Return the [x, y] coordinate for the center point of the cell that contains the specified text.  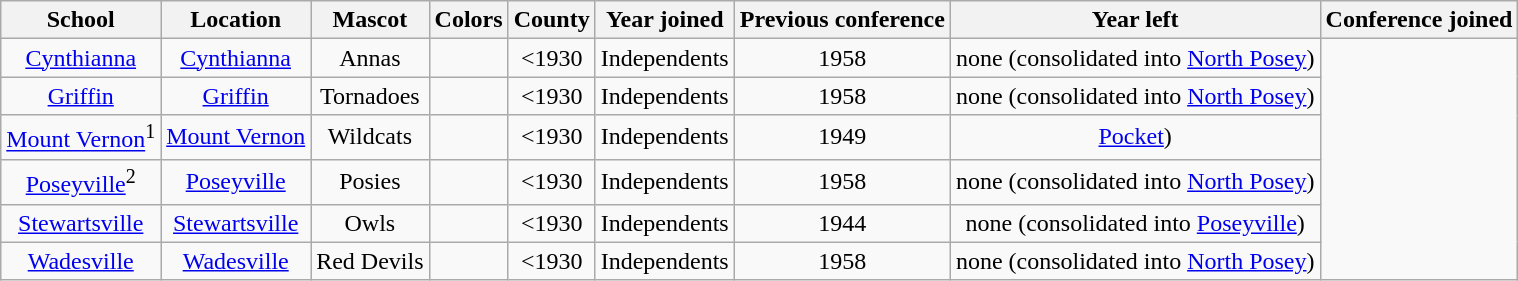
Colors [468, 20]
Year joined [664, 20]
none (consolidated into Poseyville) [1135, 223]
1944 [842, 223]
Pocket) [1135, 138]
Mount Vernon [236, 138]
Conference joined [1419, 20]
Year left [1135, 20]
School [81, 20]
County [552, 20]
Tornadoes [370, 96]
1949 [842, 138]
Wildcats [370, 138]
Previous conference [842, 20]
Location [236, 20]
Mount Vernon1 [81, 138]
Red Devils [370, 261]
Posies [370, 182]
Poseyville2 [81, 182]
Owls [370, 223]
Poseyville [236, 182]
Annas [370, 58]
Mascot [370, 20]
